Capture the cell that displays the provided text and extract its (x, y) central coordinate. 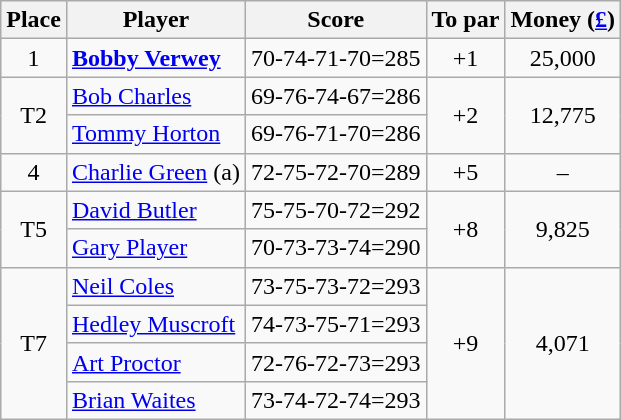
4 (34, 172)
73-75-73-72=293 (336, 286)
Neil Coles (156, 286)
4,071 (563, 343)
Charlie Green (a) (156, 172)
T2 (34, 115)
T7 (34, 343)
Gary Player (156, 248)
70-73-73-74=290 (336, 248)
Player (156, 20)
Art Proctor (156, 362)
Bobby Verwey (156, 58)
Bob Charles (156, 96)
+1 (466, 58)
12,775 (563, 115)
Place (34, 20)
+2 (466, 115)
To par (466, 20)
1 (34, 58)
T5 (34, 229)
9,825 (563, 229)
David Butler (156, 210)
72-76-72-73=293 (336, 362)
Money (£) (563, 20)
74-73-75-71=293 (336, 324)
+8 (466, 229)
73-74-72-74=293 (336, 400)
Tommy Horton (156, 134)
75-75-70-72=292 (336, 210)
Brian Waites (156, 400)
25,000 (563, 58)
+9 (466, 343)
Score (336, 20)
70-74-71-70=285 (336, 58)
– (563, 172)
72-75-72-70=289 (336, 172)
Hedley Muscroft (156, 324)
69-76-71-70=286 (336, 134)
69-76-74-67=286 (336, 96)
+5 (466, 172)
